Pinpoint the cell where the given text exists, returning its [x, y] midpoint coordinate. 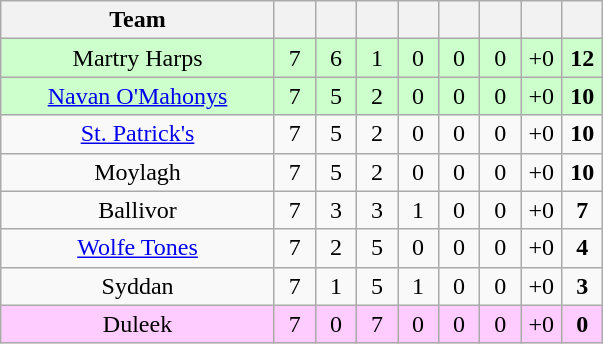
Syddan [138, 286]
Navan O'Mahonys [138, 96]
Martry Harps [138, 58]
Wolfe Tones [138, 248]
Ballivor [138, 210]
12 [582, 58]
Moylagh [138, 172]
Team [138, 20]
St. Patrick's [138, 134]
6 [336, 58]
4 [582, 248]
Duleek [138, 324]
